Determine the [x, y] coordinate at the center of the cell enclosing the given text.  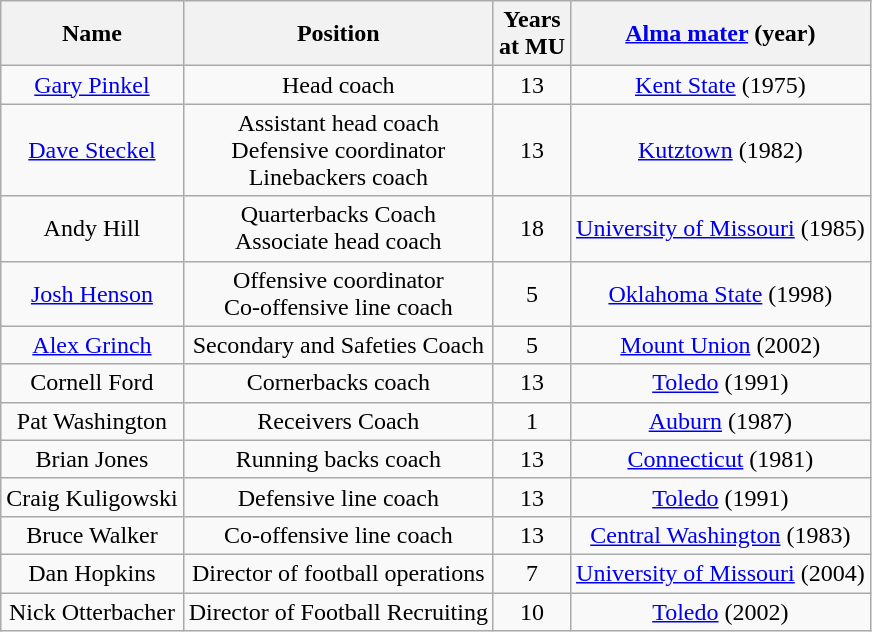
University of Missouri (2004) [721, 573]
Mount Union (2002) [721, 345]
Josh Henson [92, 294]
18 [532, 228]
Auburn (1987) [721, 421]
7 [532, 573]
University of Missouri (1985) [721, 228]
Toledo (2002) [721, 611]
Head coach [338, 85]
Assistant head coachDefensive coordinatorLinebackers coach [338, 150]
Cornell Ford [92, 383]
Co-offensive line coach [338, 535]
Nick Otterbacher [92, 611]
Connecticut (1981) [721, 459]
Pat Washington [92, 421]
Director of football operations [338, 573]
Craig Kuligowski [92, 497]
Brian Jones [92, 459]
Secondary and Safeties Coach [338, 345]
Andy Hill [92, 228]
Gary Pinkel [92, 85]
Alma mater (year) [721, 34]
1 [532, 421]
Name [92, 34]
Cornerbacks coach [338, 383]
Offensive coordinatorCo-offensive line coach [338, 294]
Position [338, 34]
Oklahoma State (1998) [721, 294]
Yearsat MU [532, 34]
10 [532, 611]
Quarterbacks CoachAssociate head coach [338, 228]
Dan Hopkins [92, 573]
Dave Steckel [92, 150]
Kutztown (1982) [721, 150]
Alex Grinch [92, 345]
Kent State (1975) [721, 85]
Receivers Coach [338, 421]
Defensive line coach [338, 497]
Bruce Walker [92, 535]
Director of Football Recruiting [338, 611]
Central Washington (1983) [721, 535]
Running backs coach [338, 459]
